From the cell containing the given text, extract its center point as (X, Y) coordinate. 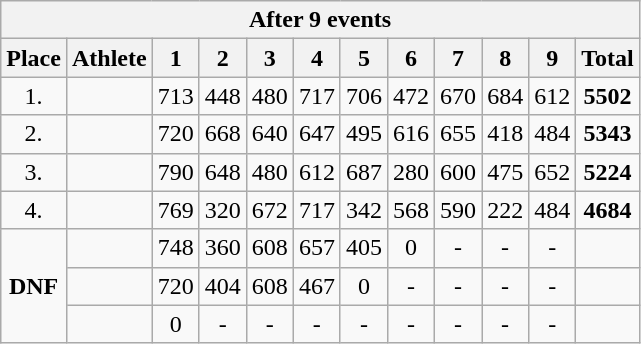
6 (410, 58)
790 (176, 172)
4 (316, 58)
1. (34, 96)
684 (506, 96)
713 (176, 96)
590 (458, 210)
8 (506, 58)
657 (316, 248)
5 (364, 58)
647 (316, 134)
672 (270, 210)
4684 (608, 210)
467 (316, 286)
655 (458, 134)
280 (410, 172)
DNF (34, 286)
9 (552, 58)
687 (364, 172)
5343 (608, 134)
418 (506, 134)
342 (364, 210)
405 (364, 248)
748 (176, 248)
668 (222, 134)
After 9 events (320, 20)
5224 (608, 172)
2 (222, 58)
3. (34, 172)
648 (222, 172)
360 (222, 248)
Place (34, 58)
600 (458, 172)
Total (608, 58)
472 (410, 96)
7 (458, 58)
568 (410, 210)
706 (364, 96)
769 (176, 210)
640 (270, 134)
475 (506, 172)
448 (222, 96)
670 (458, 96)
616 (410, 134)
404 (222, 286)
1 (176, 58)
5502 (608, 96)
4. (34, 210)
222 (506, 210)
Athlete (109, 58)
3 (270, 58)
2. (34, 134)
495 (364, 134)
320 (222, 210)
652 (552, 172)
